Pinpoint the cell where the given text exists, returning its [X, Y] midpoint coordinate. 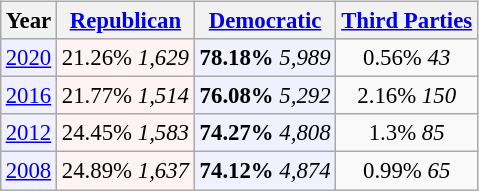
21.77% 1,514 [126, 96]
2.16% 150 [407, 96]
74.12% 4,874 [265, 171]
Year [28, 21]
2012 [28, 133]
0.56% 43 [407, 58]
2008 [28, 171]
76.08% 5,292 [265, 96]
2016 [28, 96]
0.99% 65 [407, 171]
24.45% 1,583 [126, 133]
78.18% 5,989 [265, 58]
2020 [28, 58]
1.3% 85 [407, 133]
Democratic [265, 21]
Third Parties [407, 21]
21.26% 1,629 [126, 58]
24.89% 1,637 [126, 171]
Republican [126, 21]
74.27% 4,808 [265, 133]
